Capture the cell that displays the provided text and extract its [X, Y] central coordinate. 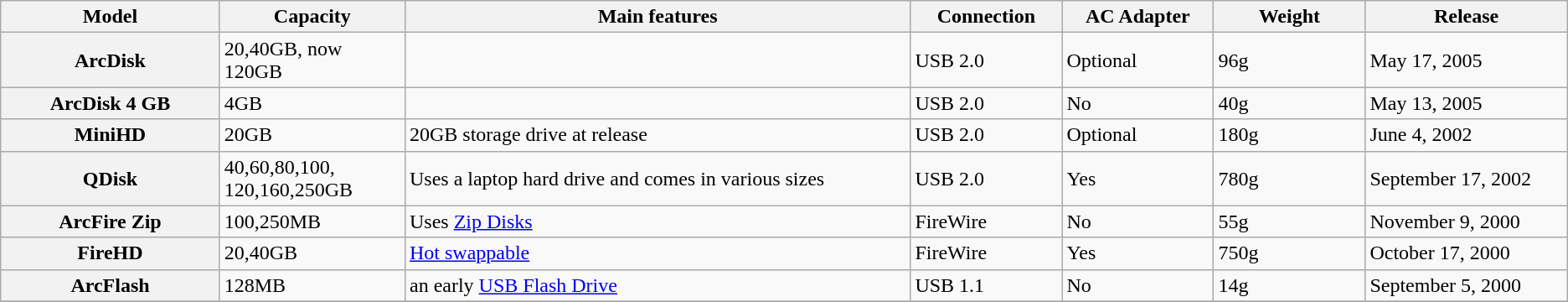
September 17, 2002 [1466, 178]
Release [1466, 17]
Uses Zip Disks [657, 221]
180g [1290, 135]
USB 1.1 [987, 285]
Connection [987, 17]
an early USB Flash Drive [657, 285]
Main features [657, 17]
ArcDisk 4 GB [111, 103]
40g [1290, 103]
MiniHD [111, 135]
Model [111, 17]
May 17, 2005 [1466, 60]
780g [1290, 178]
55g [1290, 221]
November 9, 2000 [1466, 221]
June 4, 2002 [1466, 135]
May 13, 2005 [1466, 103]
Weight [1290, 17]
20GB [312, 135]
40,60,80,100, 120,160,250GB [312, 178]
96g [1290, 60]
QDisk [111, 178]
14g [1290, 285]
20,40GB, now 120GB [312, 60]
20GB storage drive at release [657, 135]
September 5, 2000 [1466, 285]
FireHD [111, 253]
100,250MB [312, 221]
750g [1290, 253]
ArcFire Zip [111, 221]
128MB [312, 285]
ArcFlash [111, 285]
Capacity [312, 17]
20,40GB [312, 253]
ArcDisk [111, 60]
October 17, 2000 [1466, 253]
Uses a laptop hard drive and comes in various sizes [657, 178]
Hot swappable [657, 253]
AC Adapter [1137, 17]
4GB [312, 103]
